Determine the [X, Y] coordinate at the center of the cell enclosing the given text.  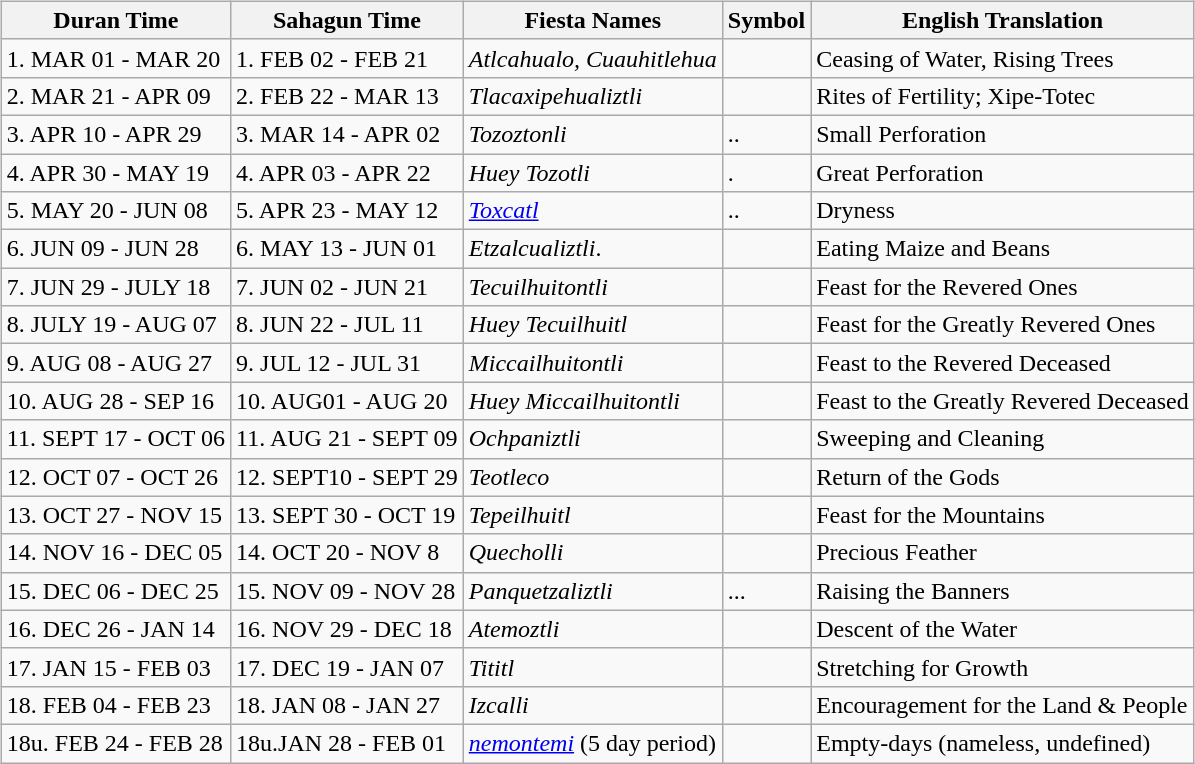
English Translation [1003, 20]
4. APR 30 - MAY 19 [116, 173]
nemontemi (5 day period) [592, 743]
4. APR 03 - APR 22 [348, 173]
7. JUN 02 - JUN 21 [348, 287]
Tozoztonli [592, 134]
6. JUN 09 - JUN 28 [116, 249]
10. AUG 28 - SEP 16 [116, 401]
Raising the Banners [1003, 591]
7. JUN 29 - JULY 18 [116, 287]
13. SEPT 30 - OCT 19 [348, 515]
2. MAR 21 - APR 09 [116, 96]
Toxcatl [592, 211]
8. JUN 22 - JUL 11 [348, 325]
Huey Tecuilhuitl [592, 325]
6. MAY 13 - JUN 01 [348, 249]
Ochpaniztli [592, 439]
Atemoztli [592, 629]
12. OCT 07 - OCT 26 [116, 477]
. [766, 173]
Encouragement for the Land & People [1003, 705]
Panquetzaliztli [592, 591]
Miccailhuitontli [592, 363]
Fiesta Names [592, 20]
Empty-days (nameless, undefined) [1003, 743]
Feast to the Greatly Revered Deceased [1003, 401]
Descent of the Water [1003, 629]
Precious Feather [1003, 553]
Return of the Gods [1003, 477]
14. OCT 20 - NOV 8 [348, 553]
12. SEPT10 - SEPT 29 [348, 477]
Eating Maize and Beans [1003, 249]
18u. FEB 24 - FEB 28 [116, 743]
15. DEC 06 - DEC 25 [116, 591]
Feast for the Revered Ones [1003, 287]
Duran Time [116, 20]
14. NOV 16 - DEC 05 [116, 553]
2. FEB 22 - MAR 13 [348, 96]
Feast to the Revered Deceased [1003, 363]
18u.JAN 28 - FEB 01 [348, 743]
Small Perforation [1003, 134]
... [766, 591]
Stretching for Growth [1003, 667]
Feast for the Greatly Revered Ones [1003, 325]
Tlacaxipehualiztli [592, 96]
3. MAR 14 - APR 02 [348, 134]
8. JULY 19 - AUG 07 [116, 325]
Tepeilhuitl [592, 515]
Huey Tozotli [592, 173]
Sweeping and Cleaning [1003, 439]
Huey Miccailhuitontli [592, 401]
16. DEC 26 - JAN 14 [116, 629]
Atlcahualo, Cuauhitlehua [592, 58]
1. MAR 01 - MAR 20 [116, 58]
3. APR 10 - APR 29 [116, 134]
18. JAN 08 - JAN 27 [348, 705]
17. DEC 19 - JAN 07 [348, 667]
17. JAN 15 - FEB 03 [116, 667]
Rites of Fertility; Xipe-Totec [1003, 96]
9. AUG 08 - AUG 27 [116, 363]
Quecholli [592, 553]
Ceasing of Water, Rising Trees [1003, 58]
15. NOV 09 - NOV 28 [348, 591]
11. SEPT 17 - OCT 06 [116, 439]
18. FEB 04 - FEB 23 [116, 705]
Great Perforation [1003, 173]
Sahagun Time [348, 20]
13. OCT 27 - NOV 15 [116, 515]
9. JUL 12 - JUL 31 [348, 363]
Izcalli [592, 705]
5. APR 23 - MAY 12 [348, 211]
Etzalcualiztli. [592, 249]
Dryness [1003, 211]
Feast for the Mountains [1003, 515]
Tititl [592, 667]
Teotleco [592, 477]
Symbol [766, 20]
10. AUG01 - AUG 20 [348, 401]
5. MAY 20 - JUN 08 [116, 211]
1. FEB 02 - FEB 21 [348, 58]
16. NOV 29 - DEC 18 [348, 629]
Tecuilhuitontli [592, 287]
11. AUG 21 - SEPT 09 [348, 439]
